Determine the (x, y) coordinate at the center of the cell enclosing the given text.  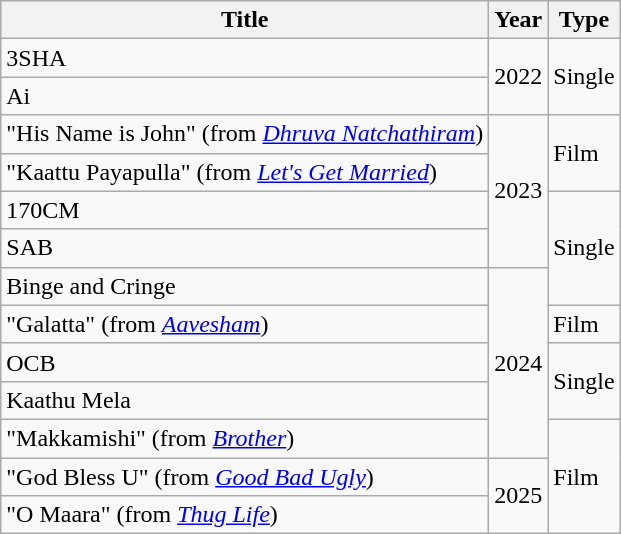
Ai (245, 96)
"O Maara" (from Thug Life) (245, 515)
"Makkamishi" (from Brother) (245, 438)
"God Bless U" (from Good Bad Ugly) (245, 477)
"Galatta" (from Aavesham) (245, 324)
SAB (245, 248)
Title (245, 20)
Kaathu Mela (245, 400)
2025 (518, 496)
2023 (518, 191)
2022 (518, 77)
170CM (245, 210)
Binge and Cringe (245, 286)
"His Name is John" (from Dhruva Natchathiram) (245, 134)
"Kaattu Payapulla" (from Let's Get Married) (245, 172)
Year (518, 20)
2024 (518, 362)
OCB (245, 362)
3SHA (245, 58)
Type (584, 20)
